Return the [X, Y] coordinate for the center point of the cell that contains the specified text.  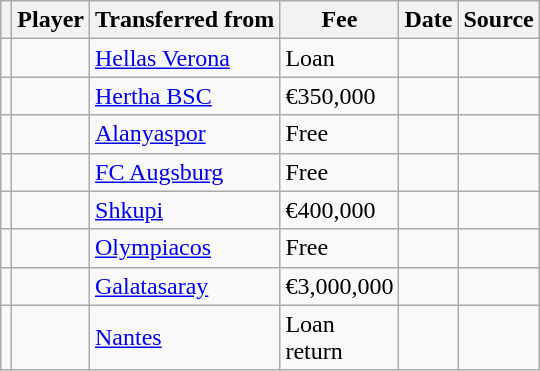
Fee [340, 20]
Galatasaray [185, 286]
Hellas Verona [185, 58]
Olympiacos [185, 248]
Transferred from [185, 20]
Date [428, 20]
Nantes [185, 338]
€400,000 [340, 210]
Loan [340, 58]
Hertha BSC [185, 96]
Alanyaspor [185, 134]
Player [51, 20]
Shkupi [185, 210]
FC Augsburg [185, 172]
Loan return [340, 338]
€350,000 [340, 96]
Source [498, 20]
€3,000,000 [340, 286]
